Return the [x, y] coordinate for the center point of the cell that contains the specified text.  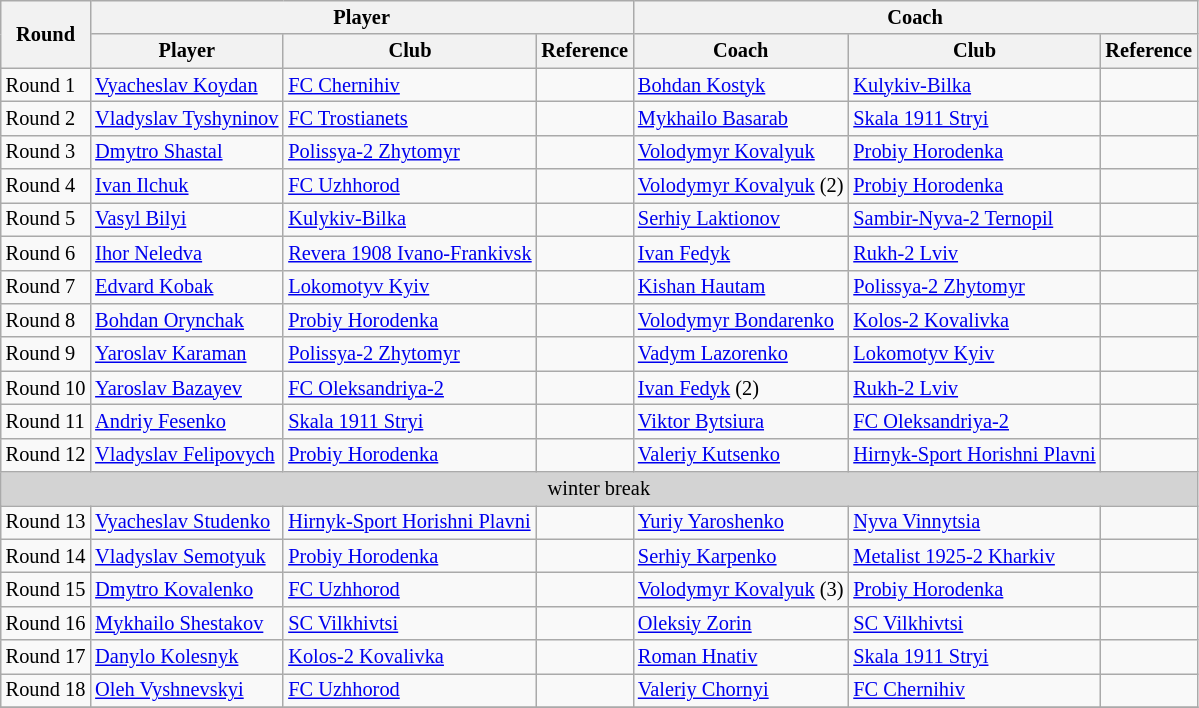
Edvard Kobak [186, 287]
Dmytro Shastal [186, 152]
Ihor Neledva [186, 253]
Danylo Kolesnyk [186, 657]
Mykhailo Basarab [740, 118]
Oleksiy Zorin [740, 623]
Kishan Hautam [740, 287]
Metalist 1925-2 Kharkiv [974, 556]
Round 13 [46, 522]
Ivan Fedyk (2) [740, 388]
Round 9 [46, 354]
Oleh Vyshnevskyi [186, 690]
Andriy Fesenko [186, 421]
Yuriy Yaroshenko [740, 522]
Round 6 [46, 253]
Dmytro Kovalenko [186, 589]
Bohdan Kostyk [740, 85]
Round 3 [46, 152]
Viktor Bytsiura [740, 421]
Vladyslav Tyshyninov [186, 118]
Valeriy Kutsenko [740, 455]
Round [46, 34]
Vadym Lazorenko [740, 354]
Round 17 [46, 657]
Bohdan Orynchak [186, 320]
Nyva Vinnytsia [974, 522]
Round 18 [46, 690]
Volodymyr Kovalyuk [740, 152]
Round 15 [46, 589]
Round 8 [46, 320]
Sambir-Nyva-2 Ternopil [974, 219]
winter break [599, 489]
Round 12 [46, 455]
Volodymyr Kovalyuk (3) [740, 589]
Round 2 [46, 118]
Yaroslav Karaman [186, 354]
Vasyl Bilyi [186, 219]
Round 1 [46, 85]
Volodymyr Kovalyuk (2) [740, 186]
Serhiy Karpenko [740, 556]
Serhiy Laktionov [740, 219]
Round 4 [46, 186]
Vyacheslav Koydan [186, 85]
Valeriy Chornyi [740, 690]
Ivan Fedyk [740, 253]
Round 10 [46, 388]
Vladyslav Felipovych [186, 455]
Yaroslav Bazayev [186, 388]
Round 16 [46, 623]
Ivan Ilchuk [186, 186]
Round 7 [46, 287]
Round 5 [46, 219]
Round 14 [46, 556]
FC Trostianets [410, 118]
Round 11 [46, 421]
Mykhailo Shestakov [186, 623]
Revera 1908 Ivano-Frankivsk [410, 253]
Roman Hnativ [740, 657]
Vyacheslav Studenko [186, 522]
Vladyslav Semotyuk [186, 556]
Volodymyr Bondarenko [740, 320]
